Detect which cell encompasses the target text, then output its [x, y] center coordinate. 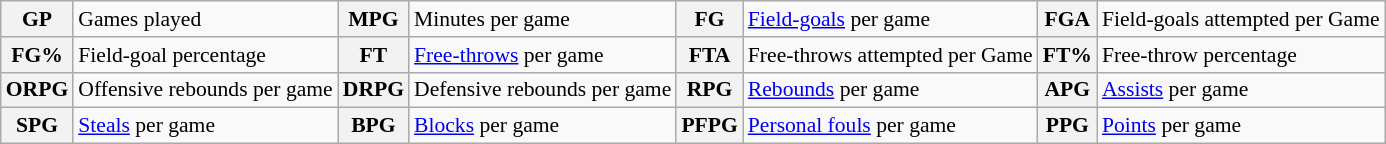
FG% [37, 55]
Blocks per game [542, 126]
Assists per game [1241, 90]
Personal fouls per game [890, 126]
PPG [1068, 126]
FG [709, 19]
APG [1068, 90]
Free-throws attempted per Game [890, 55]
Steals per game [205, 126]
Free-throws per game [542, 55]
FTA [709, 55]
Field-goals per game [890, 19]
Defensive rebounds per game [542, 90]
Field-goal percentage [205, 55]
Minutes per game [542, 19]
GP [37, 19]
FT% [1068, 55]
Free-throw percentage [1241, 55]
ORPG [37, 90]
FGA [1068, 19]
PFPG [709, 126]
DRPG [374, 90]
Field-goals attempted per Game [1241, 19]
SPG [37, 126]
RPG [709, 90]
Rebounds per game [890, 90]
Offensive rebounds per game [205, 90]
MPG [374, 19]
Games played [205, 19]
FT [374, 55]
BPG [374, 126]
Points per game [1241, 126]
